Output the [X, Y] coordinate of the center of the cell containing the given text.  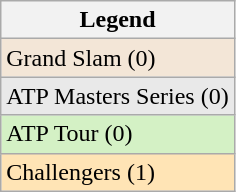
Grand Slam (0) [118, 58]
Challengers (1) [118, 172]
ATP Masters Series (0) [118, 96]
ATP Tour (0) [118, 134]
Legend [118, 20]
